Return the (x, y) coordinate for the center point of the cell that contains the specified text.  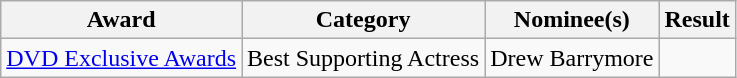
Best Supporting Actress (364, 58)
Drew Barrymore (572, 58)
Category (364, 20)
Nominee(s) (572, 20)
Award (122, 20)
DVD Exclusive Awards (122, 58)
Result (697, 20)
